Pinpoint the cell where the given text exists, returning its (x, y) midpoint coordinate. 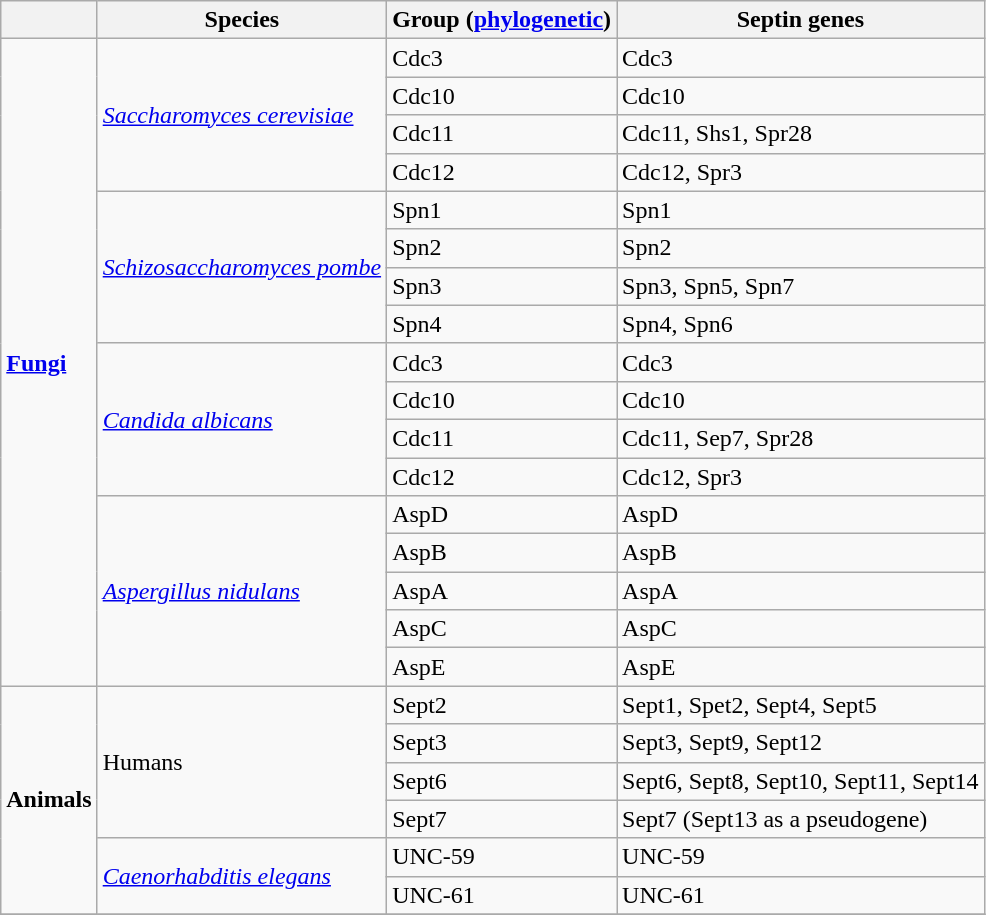
Sept7 (502, 819)
Sept7 (Sept13 as a pseudogene) (801, 819)
Animals (49, 800)
Species (242, 20)
Spn4 (502, 324)
Cdc11, Shs1, Spr28 (801, 134)
Fungi (49, 362)
Candida albicans (242, 419)
Spn3 (502, 286)
Septin genes (801, 20)
Humans (242, 762)
Caenorhabditis elegans (242, 876)
Sept3, Sept9, Sept12 (801, 743)
Saccharomyces cerevisiae (242, 115)
Spn4, Spn6 (801, 324)
Sept6 (502, 781)
Cdc11, Sep7, Spr28 (801, 438)
Sept6, Sept8, Sept10, Sept11, Sept14 (801, 781)
Sept2 (502, 705)
Aspergillus nidulans (242, 591)
Schizosaccharomyces pombe (242, 267)
Group (phylogenetic) (502, 20)
Sept3 (502, 743)
Spn3, Spn5, Spn7 (801, 286)
Sept1, Spet2, Sept4, Sept5 (801, 705)
